Extract the (x, y) coordinate from the center of the cell holding the provided text.  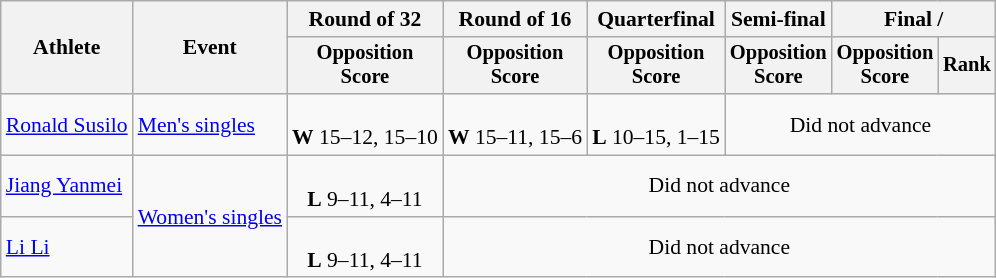
Quarterfinal (656, 19)
Li Li (67, 248)
W 15–12, 15–10 (365, 124)
Athlete (67, 48)
Women's singles (210, 217)
Men's singles (210, 124)
L 10–15, 1–15 (656, 124)
Event (210, 48)
Final / (914, 19)
Semi-final (778, 19)
Jiang Yanmei (67, 186)
Ronald Susilo (67, 124)
Round of 32 (365, 19)
Rank (967, 66)
Round of 16 (515, 19)
W 15–11, 15–6 (515, 124)
